Identify which cell holds the provided text, then report its (X, Y) central coordinate. 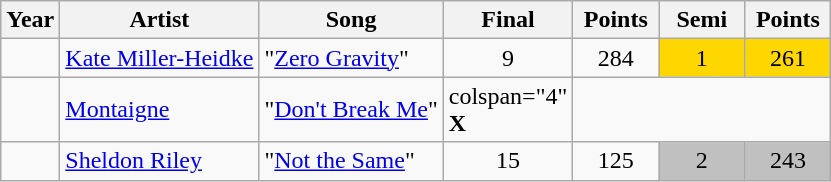
Semi (702, 20)
284 (616, 58)
9 (508, 58)
Song (351, 20)
Montaigne (160, 110)
Final (508, 20)
"Don't Break Me" (351, 110)
Artist (160, 20)
2 (702, 161)
"Zero Gravity" (351, 58)
colspan="4" X (508, 110)
125 (616, 161)
Kate Miller-Heidke (160, 58)
"Not the Same" (351, 161)
261 (788, 58)
Year (30, 20)
15 (508, 161)
243 (788, 161)
1 (702, 58)
Sheldon Riley (160, 161)
